From the cell containing the given text, extract its center point as [X, Y] coordinate. 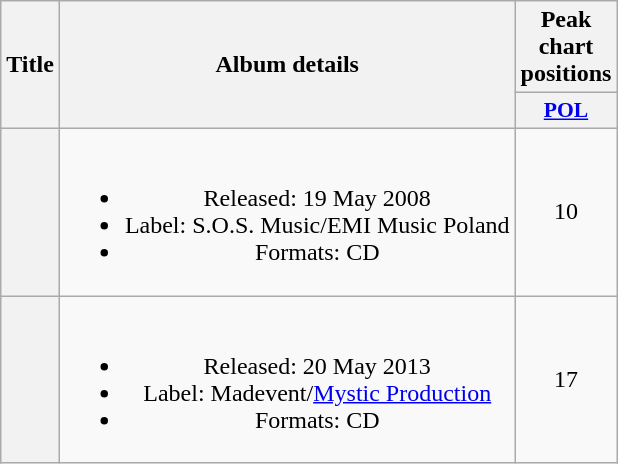
Peak chart positions [566, 47]
Released: 19 May 2008Label: S.O.S. Music/EMI Music PolandFormats: CD [287, 212]
Title [30, 65]
Released: 20 May 2013Label: Madevent/Mystic ProductionFormats: CD [287, 380]
17 [566, 380]
10 [566, 212]
Album details [287, 65]
POL [566, 111]
